Locate the cell with the specified text and output its [X, Y] center coordinate. 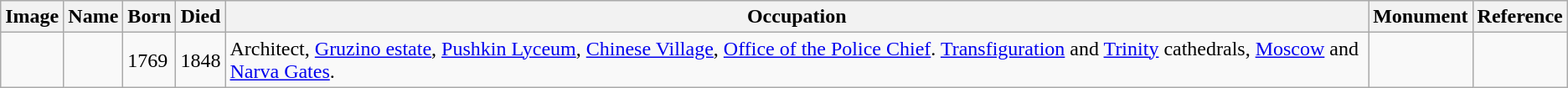
1769 [149, 60]
Reference [1519, 17]
Occupation [797, 17]
Monument [1421, 17]
Died [201, 17]
Name [94, 17]
1848 [201, 60]
Born [149, 17]
Image [32, 17]
